Output the (x, y) coordinate of the center of the cell containing the given text.  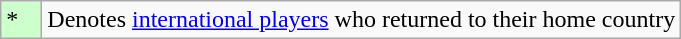
* (22, 20)
Denotes international players who returned to their home country (362, 20)
